Return the [X, Y] coordinate for the center point of the cell that contains the specified text.  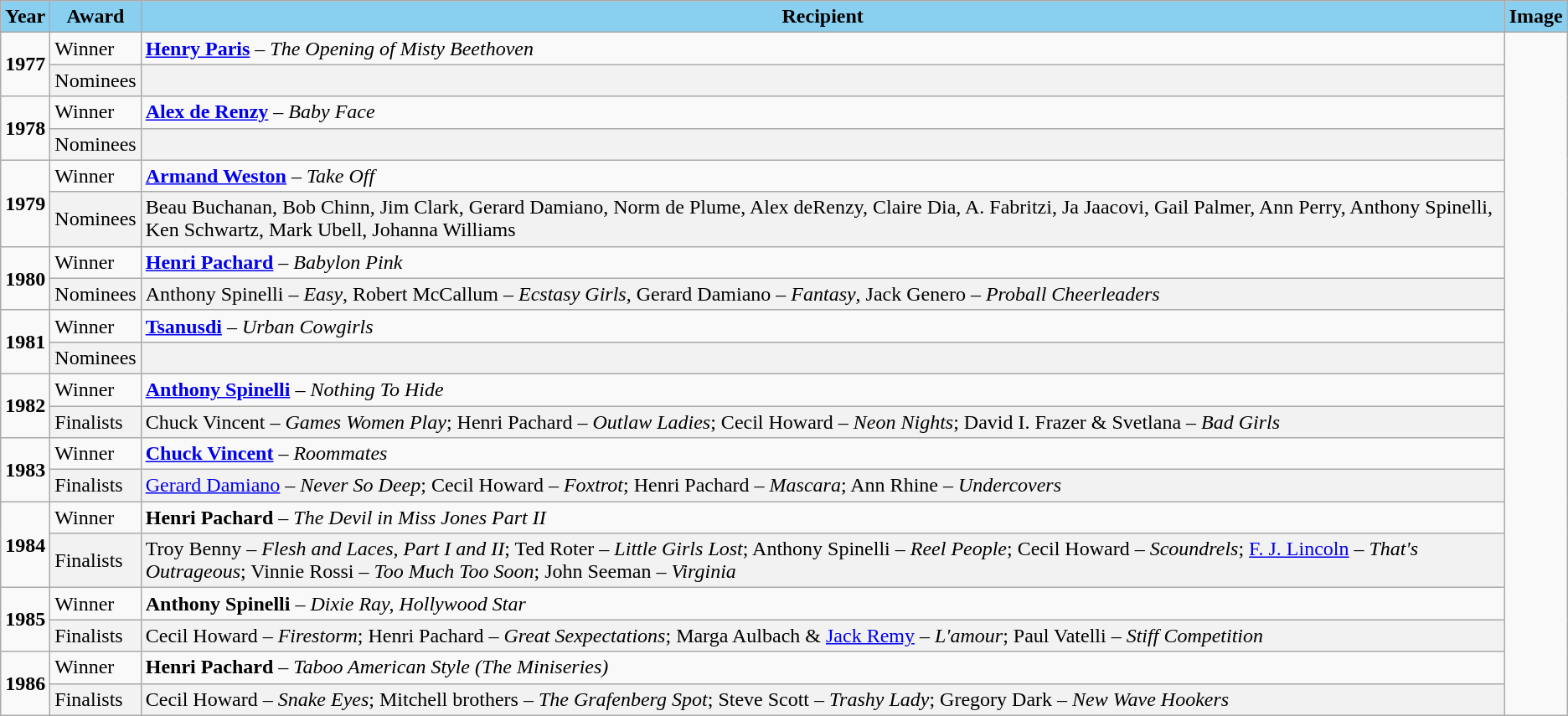
Chuck Vincent – Roommates [823, 454]
Chuck Vincent – Games Women Play; Henri Pachard – Outlaw Ladies; Cecil Howard – Neon Nights; David I. Frazer & Svetlana – Bad Girls [823, 421]
Award [95, 17]
Tsanusdi – Urban Cowgirls [823, 326]
1982 [25, 405]
Cecil Howard – Snake Eyes; Mitchell brothers – The Grafenberg Spot; Steve Scott – Trashy Lady; Gregory Dark – New Wave Hookers [823, 699]
Henry Paris – The Opening of Misty Beethoven [823, 49]
1978 [25, 128]
Year [25, 17]
1985 [25, 620]
Armand Weston – Take Off [823, 176]
Henri Pachard – Babylon Pink [823, 262]
Alex de Renzy – Baby Face [823, 112]
Gerard Damiano – Never So Deep; Cecil Howard – Foxtrot; Henri Pachard – Mascara; Ann Rhine – Undercovers [823, 486]
1981 [25, 342]
1980 [25, 278]
Anthony Spinelli – Nothing To Hide [823, 389]
Cecil Howard – Firestorm; Henri Pachard – Great Sexpectations; Marga Aulbach & Jack Remy – L'amour; Paul Vatelli – Stiff Competition [823, 636]
Anthony Spinelli – Dixie Ray, Hollywood Star [823, 604]
Henri Pachard – The Devil in Miss Jones Part II [823, 518]
1984 [25, 544]
Recipient [823, 17]
1979 [25, 203]
Image [1536, 17]
Anthony Spinelli – Easy, Robert McCallum – Ecstasy Girls, Gerard Damiano – Fantasy, Jack Genero – Proball Cheerleaders [823, 294]
1977 [25, 64]
1986 [25, 683]
1983 [25, 470]
Henri Pachard – Taboo American Style (The Miniseries) [823, 667]
